Find where the given text appears and provide that cell's center as [X, Y] coordinate. 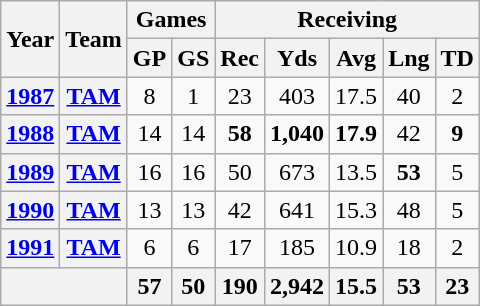
GP [149, 58]
58 [240, 134]
1991 [30, 248]
Lng [409, 58]
10.9 [356, 248]
8 [149, 96]
15.5 [356, 286]
1989 [30, 172]
GS [194, 58]
18 [409, 248]
Year [30, 39]
15.3 [356, 210]
Avg [356, 58]
9 [457, 134]
Team [94, 39]
TD [457, 58]
2,942 [298, 286]
1990 [30, 210]
403 [298, 96]
Games [170, 20]
13.5 [356, 172]
17 [240, 248]
17.5 [356, 96]
48 [409, 210]
17.9 [356, 134]
1 [194, 96]
190 [240, 286]
40 [409, 96]
1,040 [298, 134]
641 [298, 210]
185 [298, 248]
1987 [30, 96]
Rec [240, 58]
57 [149, 286]
Yds [298, 58]
673 [298, 172]
1988 [30, 134]
Receiving [348, 20]
